Find where the given text appears and provide that cell's center as [x, y] coordinate. 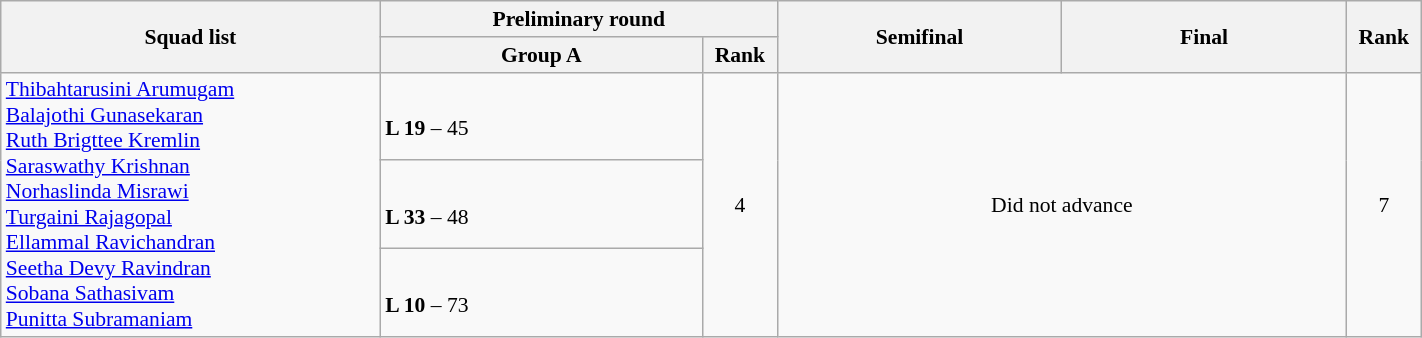
Semifinal [920, 36]
Did not advance [1062, 204]
L 33 – 48 [541, 205]
Group A [541, 55]
4 [740, 204]
Squad list [190, 36]
Preliminary round [578, 19]
Final [1204, 36]
7 [1384, 204]
L 10 – 73 [541, 293]
L 19 – 45 [541, 116]
